Return the [x, y] coordinate for the center point of the cell that contains the specified text.  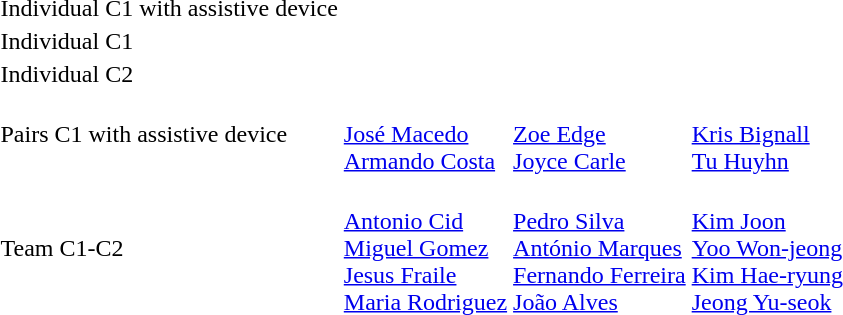
José Macedo Armando Costa [425, 134]
Zoe Edge Joyce Carle [600, 134]
